Locate the cell with the specified text and output its [x, y] center coordinate. 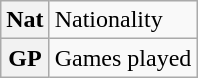
Nat [25, 20]
Nationality [123, 20]
Games played [123, 58]
GP [25, 58]
